Pinpoint the cell where the given text exists, returning its [X, Y] midpoint coordinate. 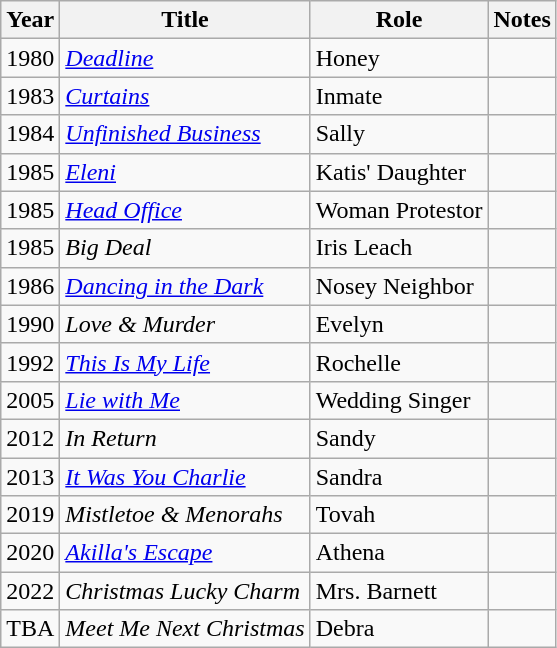
2022 [30, 591]
Sandy [399, 438]
Mistletoe & Menorahs [185, 515]
Dancing in the Dark [185, 286]
1986 [30, 286]
1984 [30, 134]
Christmas Lucky Charm [185, 591]
Katis' Daughter [399, 172]
Love & Murder [185, 324]
Woman Protestor [399, 210]
Sandra [399, 477]
Eleni [185, 172]
Lie with Me [185, 400]
This Is My Life [185, 362]
Athena [399, 553]
Evelyn [399, 324]
2019 [30, 515]
It Was You Charlie [185, 477]
Iris Leach [399, 248]
Wedding Singer [399, 400]
1980 [30, 58]
Debra [399, 629]
1983 [30, 96]
Sally [399, 134]
Tovah [399, 515]
Role [399, 20]
Year [30, 20]
TBA [30, 629]
1992 [30, 362]
Rochelle [399, 362]
2020 [30, 553]
Meet Me Next Christmas [185, 629]
In Return [185, 438]
Nosey Neighbor [399, 286]
Unfinished Business [185, 134]
Notes [522, 20]
Deadline [185, 58]
Inmate [399, 96]
Title [185, 20]
Akilla's Escape [185, 553]
Curtains [185, 96]
1990 [30, 324]
Head Office [185, 210]
2013 [30, 477]
2005 [30, 400]
Mrs. Barnett [399, 591]
Honey [399, 58]
Big Deal [185, 248]
2012 [30, 438]
